Find where the given text appears and provide that cell's center as (x, y) coordinate. 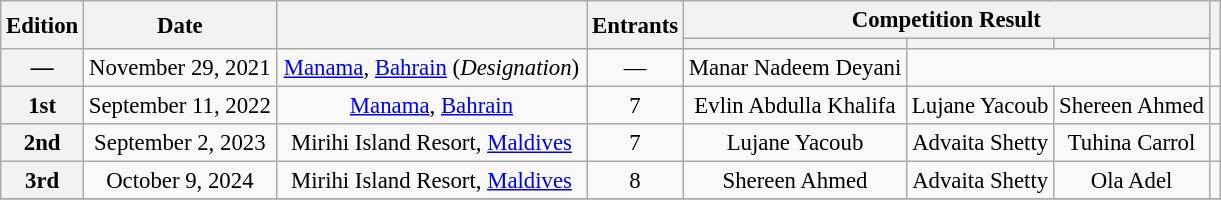
Manar Nadeem Deyani (794, 68)
Edition (42, 25)
Entrants (636, 25)
Manama, Bahrain (Designation) (432, 68)
November 29, 2021 (180, 68)
September 11, 2022 (180, 106)
Ola Adel (1132, 181)
Tuhina Carrol (1132, 143)
Competition Result (946, 20)
1st (42, 106)
Evlin Abdulla Khalifa (794, 106)
2nd (42, 143)
8 (636, 181)
September 2, 2023 (180, 143)
3rd (42, 181)
Date (180, 25)
Manama, Bahrain (432, 106)
October 9, 2024 (180, 181)
